Search for the cell housing the specified text and yield its (X, Y) center coordinate. 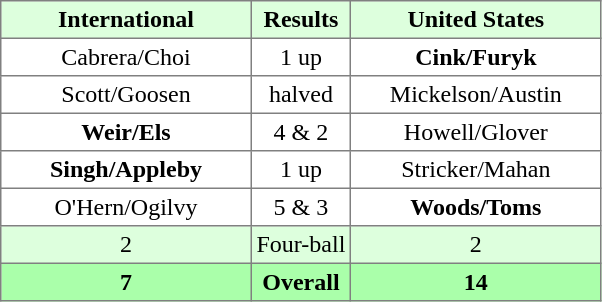
Woods/Toms (476, 207)
Cabrera/Choi (126, 57)
Cink/Furyk (476, 57)
Howell/Glover (476, 132)
Four-ball (300, 245)
14 (476, 282)
Results (300, 20)
7 (126, 282)
O'Hern/Ogilvy (126, 207)
Scott/Goosen (126, 95)
4 & 2 (300, 132)
United States (476, 20)
halved (300, 95)
Overall (300, 282)
Singh/Appleby (126, 170)
International (126, 20)
Mickelson/Austin (476, 95)
Weir/Els (126, 132)
Stricker/Mahan (476, 170)
5 & 3 (300, 207)
